Detect which cell encompasses the target text, then output its (x, y) center coordinate. 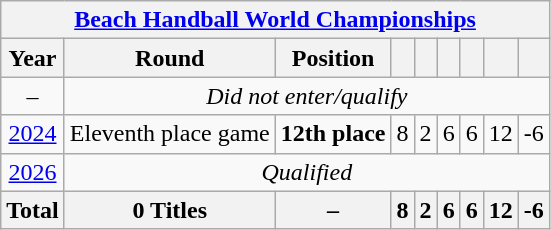
Round (170, 58)
2024 (33, 134)
2026 (33, 172)
Qualified (306, 172)
Year (33, 58)
Did not enter/qualify (306, 96)
Position (333, 58)
Total (33, 210)
Eleventh place game (170, 134)
Beach Handball World Championships (276, 20)
12th place (333, 134)
0 Titles (170, 210)
